Detect which cell encompasses the target text, then output its (X, Y) center coordinate. 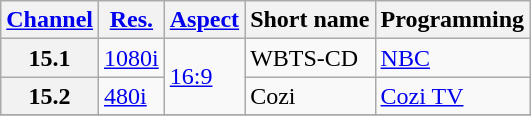
Res. (132, 20)
1080i (132, 58)
Cozi TV (452, 96)
WBTS-CD (310, 58)
Short name (310, 20)
NBC (452, 58)
Channel (50, 20)
Cozi (310, 96)
Aspect (204, 20)
15.2 (50, 96)
16:9 (204, 77)
15.1 (50, 58)
Programming (452, 20)
480i (132, 96)
